Provide the (x, y) coordinate of the cell's center where the given text is located.  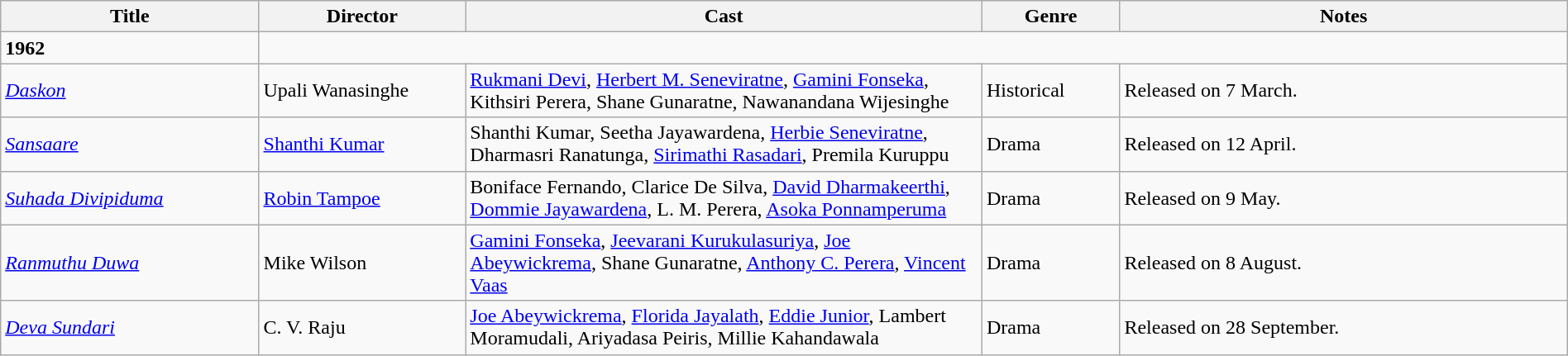
Director (362, 17)
Released on 9 May. (1343, 198)
Genre (1050, 17)
C. V. Raju (362, 327)
Robin Tampoe (362, 198)
Upali Wanasinghe (362, 91)
Daskon (130, 91)
Released on 8 August. (1343, 263)
Suhada Divipiduma (130, 198)
Gamini Fonseka, Jeevarani Kurukulasuriya, Joe Abeywickrema, Shane Gunaratne, Anthony C. Perera, Vincent Vaas (724, 263)
Notes (1343, 17)
Title (130, 17)
Cast (724, 17)
Released on 7 March. (1343, 91)
Shanthi Kumar, Seetha Jayawardena, Herbie Seneviratne, Dharmasri Ranatunga, Sirimathi Rasadari, Premila Kuruppu (724, 144)
Boniface Fernando, Clarice De Silva, David Dharmakeerthi, Dommie Jayawardena, L. M. Perera, Asoka Ponnamperuma (724, 198)
Shanthi Kumar (362, 144)
1962 (130, 48)
Rukmani Devi, Herbert M. Seneviratne, Gamini Fonseka, Kithsiri Perera, Shane Gunaratne, Nawanandana Wijesinghe (724, 91)
Sansaare (130, 144)
Deva Sundari (130, 327)
Ranmuthu Duwa (130, 263)
Released on 28 September. (1343, 327)
Joe Abeywickrema, Florida Jayalath, Eddie Junior, Lambert Moramudali, Ariyadasa Peiris, Millie Kahandawala (724, 327)
Released on 12 April. (1343, 144)
Mike Wilson (362, 263)
Historical (1050, 91)
